Detect which cell encompasses the target text, then output its [x, y] center coordinate. 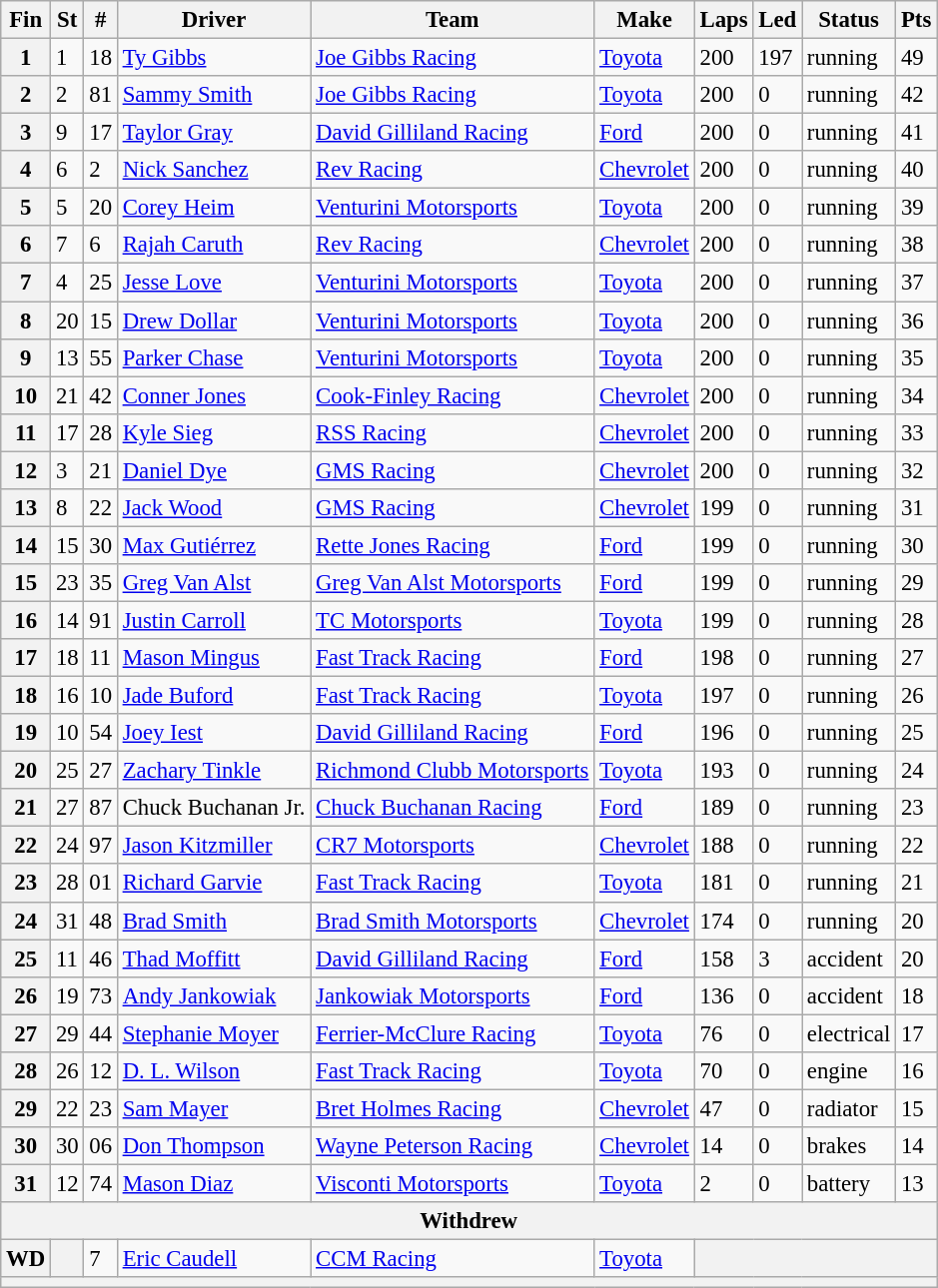
01 [100, 884]
Mason Diaz [214, 1183]
74 [100, 1183]
Taylor Gray [214, 133]
Justin Carroll [214, 620]
CR7 Motorsports [453, 846]
Stephanie Moyer [214, 1033]
Jade Buford [214, 696]
Rette Jones Racing [453, 545]
RSS Racing [453, 432]
Joey Iest [214, 733]
Sam Mayer [214, 1108]
Withdrew [469, 1221]
193 [723, 771]
Jason Kitzmiller [214, 846]
Sammy Smith [214, 95]
Jankowiak Motorsports [453, 995]
Rajah Caruth [214, 245]
Corey Heim [214, 208]
engine [849, 1071]
Ty Gibbs [214, 58]
97 [100, 846]
Ferrier-McClure Racing [453, 1033]
Brad Smith Motorsports [453, 921]
# [100, 20]
174 [723, 921]
Pts [917, 20]
Greg Van Alst Motorsports [453, 583]
Kyle Sieg [214, 432]
76 [723, 1033]
brakes [849, 1146]
Parker Chase [214, 357]
189 [723, 808]
St [68, 20]
Greg Van Alst [214, 583]
87 [100, 808]
Conner Jones [214, 395]
Wayne Peterson Racing [453, 1146]
81 [100, 95]
electrical [849, 1033]
Drew Dollar [214, 321]
Cook-Finley Racing [453, 395]
CCM Racing [453, 1259]
Jack Wood [214, 508]
Chuck Buchanan Jr. [214, 808]
41 [917, 133]
36 [917, 321]
158 [723, 959]
198 [723, 658]
32 [917, 470]
Jesse Love [214, 283]
55 [100, 357]
34 [917, 395]
D. L. Wilson [214, 1071]
Max Gutiérrez [214, 545]
Status [849, 20]
38 [917, 245]
Laps [723, 20]
Brad Smith [214, 921]
Make [644, 20]
Nick Sanchez [214, 170]
WD [26, 1259]
Richmond Clubb Motorsports [453, 771]
Daniel Dye [214, 470]
188 [723, 846]
Fin [26, 20]
39 [917, 208]
TC Motorsports [453, 620]
radiator [849, 1108]
44 [100, 1033]
37 [917, 283]
Mason Mingus [214, 658]
Driver [214, 20]
49 [917, 58]
181 [723, 884]
Eric Caudell [214, 1259]
136 [723, 995]
Chuck Buchanan Racing [453, 808]
Thad Moffitt [214, 959]
Richard Garvie [214, 884]
48 [100, 921]
Andy Jankowiak [214, 995]
Team [453, 20]
Don Thompson [214, 1146]
196 [723, 733]
47 [723, 1108]
91 [100, 620]
Bret Holmes Racing [453, 1108]
40 [917, 170]
46 [100, 959]
Visconti Motorsports [453, 1183]
33 [917, 432]
73 [100, 995]
Zachary Tinkle [214, 771]
Led [777, 20]
battery [849, 1183]
06 [100, 1146]
54 [100, 733]
70 [723, 1071]
